Output the [X, Y] coordinate of the center of the cell containing the given text.  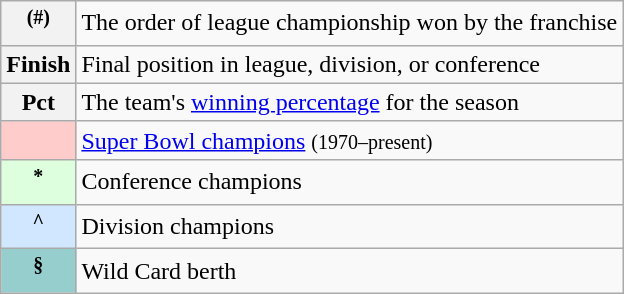
(#) [38, 24]
The order of league championship won by the franchise [350, 24]
The team's winning percentage for the season [350, 102]
* [38, 182]
Wild Card berth [350, 272]
Final position in league, division, or conference [350, 64]
Finish [38, 64]
Conference champions [350, 182]
Pct [38, 102]
Super Bowl champions (1970–present) [350, 140]
Division champions [350, 226]
^ [38, 226]
§ [38, 272]
